Determine the [x, y] coordinate at the center of the cell enclosing the given text.  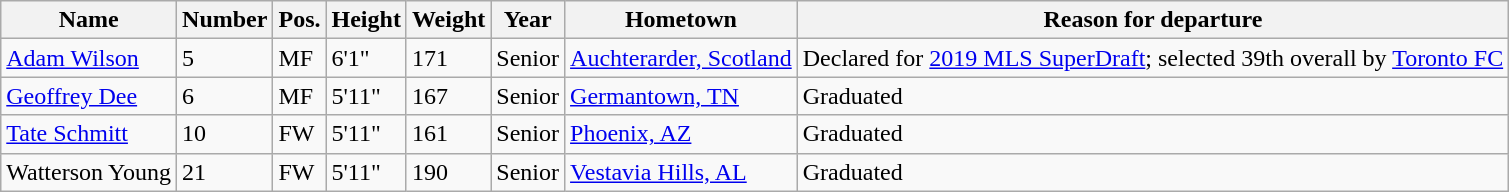
161 [448, 134]
Watterson Young [89, 172]
5 [225, 58]
Name [89, 20]
Weight [448, 20]
Geoffrey Dee [89, 96]
Adam Wilson [89, 58]
Number [225, 20]
Reason for departure [1152, 20]
Hometown [682, 20]
167 [448, 96]
6'1" [366, 58]
Declared for 2019 MLS SuperDraft; selected 39th overall by Toronto FC [1152, 58]
171 [448, 58]
Vestavia Hills, AL [682, 172]
Year [528, 20]
Germantown, TN [682, 96]
6 [225, 96]
Pos. [300, 20]
21 [225, 172]
10 [225, 134]
Tate Schmitt [89, 134]
Phoenix, AZ [682, 134]
Auchterarder, Scotland [682, 58]
Height [366, 20]
190 [448, 172]
